Output the [x, y] coordinate of the center of the cell containing the given text.  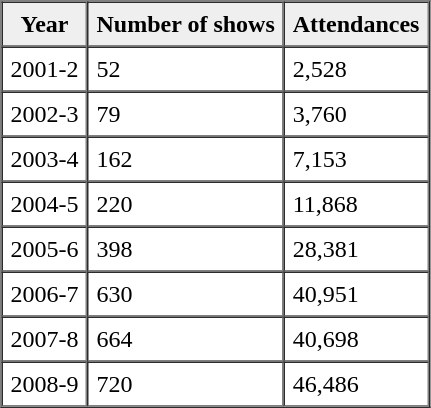
28,381 [356, 248]
720 [185, 384]
2005-6 [45, 248]
2003-4 [45, 158]
2006-7 [45, 294]
2001-2 [45, 68]
2008-9 [45, 384]
46,486 [356, 384]
Number of shows [185, 24]
3,760 [356, 114]
52 [185, 68]
79 [185, 114]
630 [185, 294]
398 [185, 248]
11,868 [356, 204]
220 [185, 204]
162 [185, 158]
40,951 [356, 294]
2002-3 [45, 114]
2004-5 [45, 204]
40,698 [356, 338]
7,153 [356, 158]
Year [45, 24]
664 [185, 338]
2007-8 [45, 338]
Attendances [356, 24]
2,528 [356, 68]
